Search for the cell housing the specified text and yield its [X, Y] center coordinate. 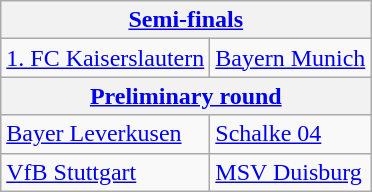
1. FC Kaiserslautern [106, 58]
Schalke 04 [290, 134]
MSV Duisburg [290, 172]
Semi-finals [186, 20]
VfB Stuttgart [106, 172]
Bayern Munich [290, 58]
Preliminary round [186, 96]
Bayer Leverkusen [106, 134]
